Return [x, y] of the center of cell containing provided text 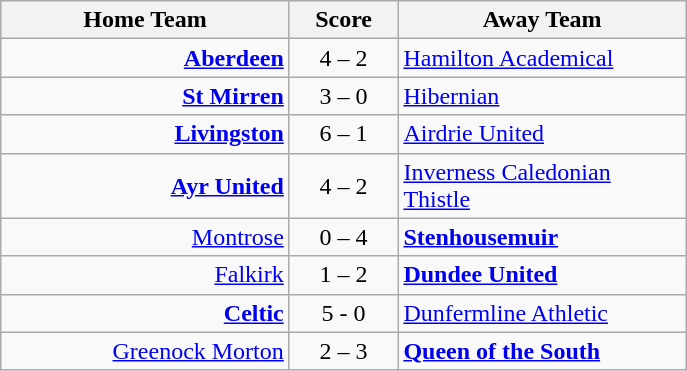
Score [344, 20]
Away Team [542, 20]
Dundee United [542, 275]
Queen of the South [542, 351]
3 – 0 [344, 96]
Hamilton Academical [542, 58]
Montrose [146, 237]
6 – 1 [344, 134]
5 - 0 [344, 313]
Inverness Caledonian Thistle [542, 186]
0 – 4 [344, 237]
Falkirk [146, 275]
Hibernian [542, 96]
St Mirren [146, 96]
Home Team [146, 20]
1 – 2 [344, 275]
Celtic [146, 313]
Stenhousemuir [542, 237]
Airdrie United [542, 134]
Dunfermline Athletic [542, 313]
Livingston [146, 134]
Aberdeen [146, 58]
2 – 3 [344, 351]
Greenock Morton [146, 351]
Ayr United [146, 186]
